From the cell containing the given text, extract its center point as (X, Y) coordinate. 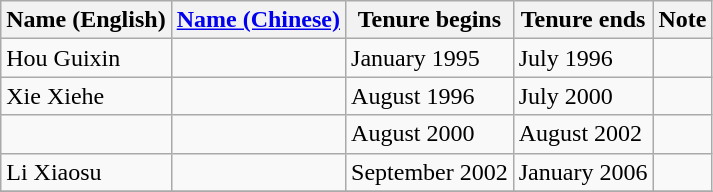
January 2006 (583, 172)
August 2000 (430, 134)
July 1996 (583, 58)
Hou Guixin (86, 58)
Tenure begins (430, 20)
August 1996 (430, 96)
January 1995 (430, 58)
August 2002 (583, 134)
Note (682, 20)
September 2002 (430, 172)
July 2000 (583, 96)
Name (Chinese) (258, 20)
Xie Xiehe (86, 96)
Li Xiaosu (86, 172)
Tenure ends (583, 20)
Name (English) (86, 20)
